Return [x, y] of the center of cell containing provided text 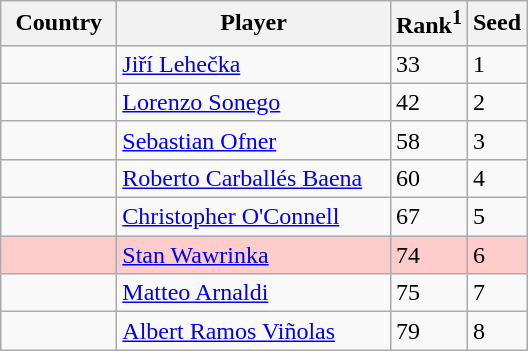
4 [496, 178]
Christopher O'Connell [254, 217]
Roberto Carballés Baena [254, 178]
Stan Wawrinka [254, 255]
Sebastian Ofner [254, 140]
Country [59, 24]
79 [428, 331]
Rank1 [428, 24]
58 [428, 140]
1 [496, 64]
75 [428, 293]
60 [428, 178]
33 [428, 64]
Lorenzo Sonego [254, 102]
67 [428, 217]
8 [496, 331]
Albert Ramos Viñolas [254, 331]
Seed [496, 24]
7 [496, 293]
Matteo Arnaldi [254, 293]
6 [496, 255]
5 [496, 217]
42 [428, 102]
Player [254, 24]
74 [428, 255]
Jiří Lehečka [254, 64]
3 [496, 140]
2 [496, 102]
